Find where the given text appears and provide that cell's center as (X, Y) coordinate. 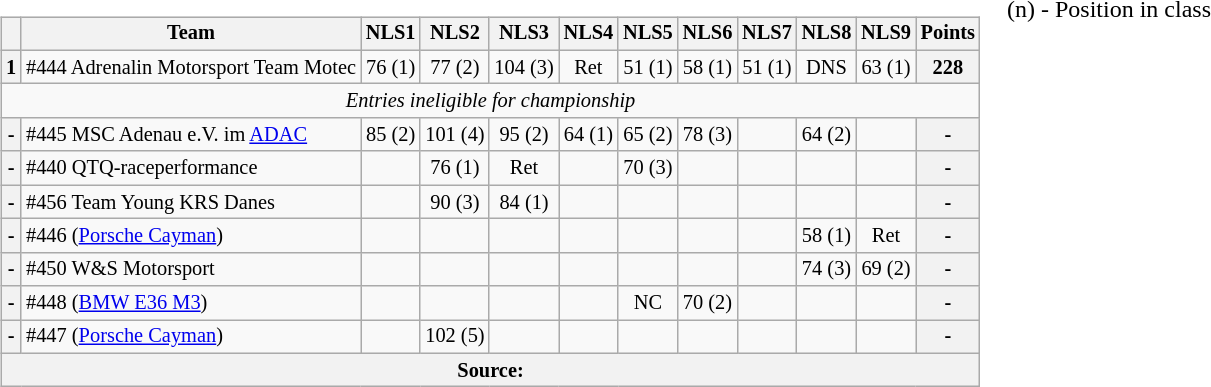
Team (191, 34)
NLS4 (589, 34)
NLS3 (524, 34)
#446 (Porsche Cayman) (191, 236)
90 (3) (454, 202)
78 (3) (708, 135)
NC (648, 303)
95 (2) (524, 135)
#440 QTQ-raceperformance (191, 168)
70 (3) (648, 168)
NLS5 (648, 34)
102 (5) (454, 337)
77 (2) (454, 67)
NLS9 (886, 34)
#456 Team Young KRS Danes (191, 202)
63 (1) (886, 67)
64 (1) (589, 135)
69 (2) (886, 269)
84 (1) (524, 202)
NLS1 (391, 34)
#444 Adrenalin Motorsport Team Motec (191, 67)
Points (948, 34)
104 (3) (524, 67)
64 (2) (827, 135)
#450 W&S Motorsport (191, 269)
#448 (BMW E36 M3) (191, 303)
#445 MSC Adenau e.V. im ADAC (191, 135)
Entries ineligible for championship (490, 101)
85 (2) (391, 135)
65 (2) (648, 135)
1 (11, 67)
228 (948, 67)
70 (2) (708, 303)
Source: (490, 370)
NLS6 (708, 34)
74 (3) (827, 269)
DNS (827, 67)
NLS7 (767, 34)
NLS8 (827, 34)
NLS2 (454, 34)
#447 (Porsche Cayman) (191, 337)
101 (4) (454, 135)
